Output the (x, y) coordinate of the center of the cell containing the given text.  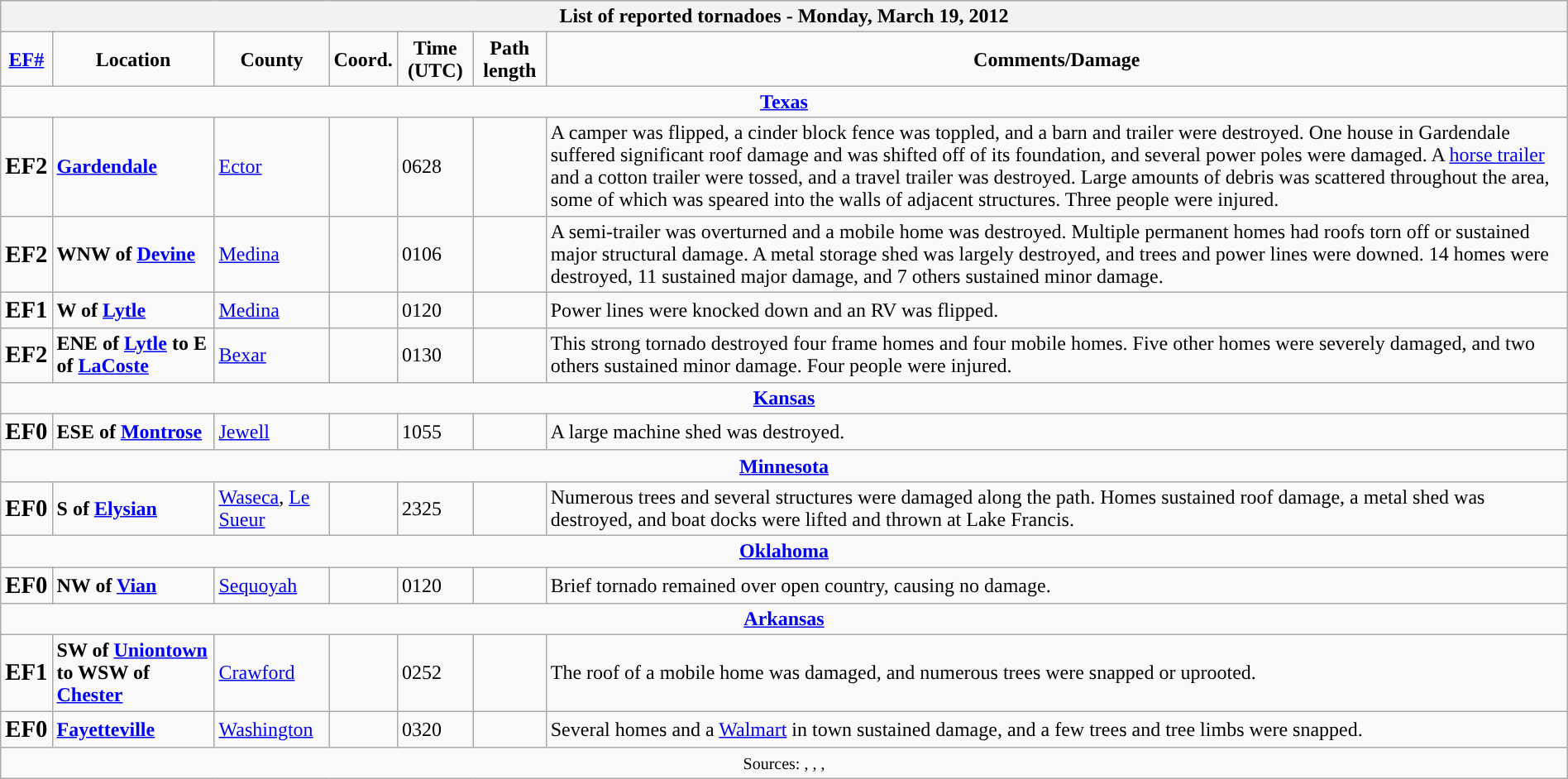
Location (133, 60)
Texas (784, 102)
2325 (435, 508)
Arkansas (784, 619)
Power lines were knocked down and an RV was flipped. (1057, 310)
Sources: , , , (784, 763)
Kansas (784, 398)
S of Elysian (133, 508)
0252 (435, 673)
ESE of Montrose (133, 432)
Oklahoma (784, 551)
1055 (435, 432)
WNW of Devine (133, 254)
0106 (435, 254)
Ector (271, 167)
Gardendale (133, 167)
Comments/Damage (1057, 60)
Sequoyah (271, 585)
County (271, 60)
The roof of a mobile home was damaged, and numerous trees were snapped or uprooted. (1057, 673)
NW of Vian (133, 585)
Path length (509, 60)
Several homes and a Walmart in town sustained damage, and a few trees and tree limbs were snapped. (1057, 729)
Jewell (271, 432)
Brief tornado remained over open country, causing no damage. (1057, 585)
Crawford (271, 673)
Waseca, Le Sueur (271, 508)
Minnesota (784, 466)
W of Lytle (133, 310)
ENE of Lytle to E of LaCoste (133, 356)
EF# (26, 60)
Fayetteville (133, 729)
A large machine shed was destroyed. (1057, 432)
SW of Uniontown to WSW of Chester (133, 673)
0130 (435, 356)
Time (UTC) (435, 60)
List of reported tornadoes - Monday, March 19, 2012 (784, 17)
0320 (435, 729)
Washington (271, 729)
Bexar (271, 356)
0628 (435, 167)
Coord. (363, 60)
